Determine the [X, Y] coordinate at the center of the cell enclosing the given text.  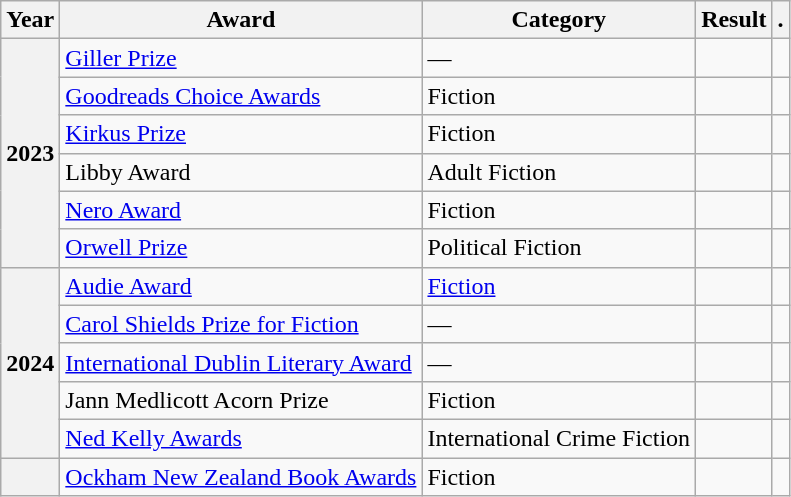
Result [734, 20]
Jann Medlicott Acorn Prize [241, 400]
Nero Award [241, 210]
International Dublin Literary Award [241, 362]
Year [30, 20]
Goodreads Choice Awards [241, 96]
2023 [30, 153]
Ockham New Zealand Book Awards [241, 477]
Category [559, 20]
Kirkus Prize [241, 134]
Ned Kelly Awards [241, 438]
International Crime Fiction [559, 438]
Giller Prize [241, 58]
Orwell Prize [241, 248]
Audie Award [241, 286]
Award [241, 20]
Carol Shields Prize for Fiction [241, 324]
2024 [30, 362]
Adult Fiction [559, 172]
Political Fiction [559, 248]
. [780, 20]
Libby Award [241, 172]
